Search for the cell housing the specified text and yield its [x, y] center coordinate. 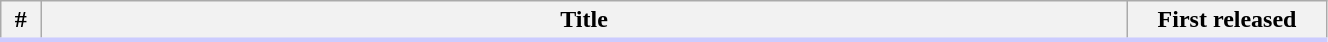
First released [1228, 21]
# [21, 21]
Title [584, 21]
